Pinpoint the cell where the given text exists, returning its [X, Y] midpoint coordinate. 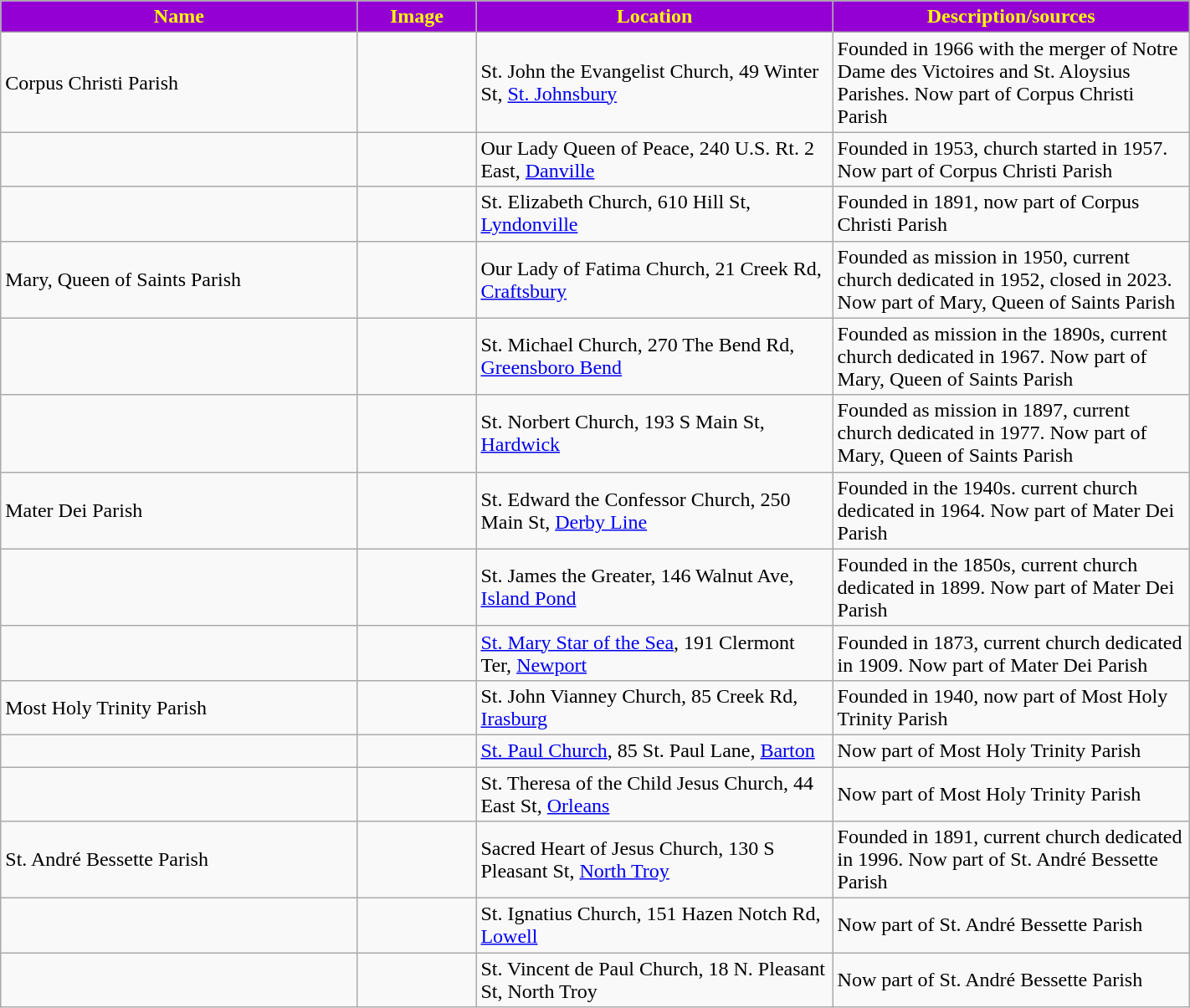
Description/sources [1011, 17]
St. Vincent de Paul Church, 18 N. Pleasant St, North Troy [654, 980]
St. Paul Church, 85 St. Paul Lane, Barton [654, 750]
Our Lady of Fatima Church, 21 Creek Rd, Craftsbury [654, 279]
Sacred Heart of Jesus Church, 130 S Pleasant St, North Troy [654, 860]
St. Theresa of the Child Jesus Church, 44 East St, Orleans [654, 793]
St. Edward the Confessor Church, 250 Main St, Derby Line [654, 510]
Founded in the 1850s, current church dedicated in 1899. Now part of Mater Dei Parish [1011, 587]
Founded in 1891, current church dedicated in 1996. Now part of St. André Bessette Parish [1011, 860]
St. John Vianney Church, 85 Creek Rd, Irasburg [654, 708]
Founded as mission in 1897, current church dedicated in 1977. Now part of Mary, Queen of Saints Parish [1011, 433]
Image [417, 17]
Our Lady Queen of Peace, 240 U.S. Rt. 2 East, Danville [654, 159]
Founded as mission in the 1890s, current church dedicated in 1967. Now part of Mary, Queen of Saints Parish [1011, 356]
St. James the Greater, 146 Walnut Ave, Island Pond [654, 587]
Founded in 1953, church started in 1957. Now part of Corpus Christi Parish [1011, 159]
Most Holy Trinity Parish [179, 708]
St. André Bessette Parish [179, 860]
Founded as mission in 1950, current church dedicated in 1952, closed in 2023. Now part of Mary, Queen of Saints Parish [1011, 279]
St. Ignatius Church, 151 Hazen Notch Rd, Lowell [654, 925]
Corpus Christi Parish [179, 82]
Name [179, 17]
Founded in 1966 with the merger of Notre Dame des Victoires and St. Aloysius Parishes. Now part of Corpus Christi Parish [1011, 82]
Founded in 1940, now part of Most Holy Trinity Parish [1011, 708]
St. Elizabeth Church, 610 Hill St, Lyndonville [654, 214]
Location [654, 17]
St. Norbert Church, 193 S Main St, Hardwick [654, 433]
Mater Dei Parish [179, 510]
Founded in 1891, now part of Corpus Christi Parish [1011, 214]
St. Mary Star of the Sea, 191 Clermont Ter, Newport [654, 652]
St. John the Evangelist Church, 49 Winter St, St. Johnsbury [654, 82]
Founded in 1873, current church dedicated in 1909. Now part of Mater Dei Parish [1011, 652]
Founded in the 1940s. current church dedicated in 1964. Now part of Mater Dei Parish [1011, 510]
St. Michael Church, 270 The Bend Rd, Greensboro Bend [654, 356]
Mary, Queen of Saints Parish [179, 279]
